For the text-containing cell, return its midpoint in (X, Y) coordinate format. 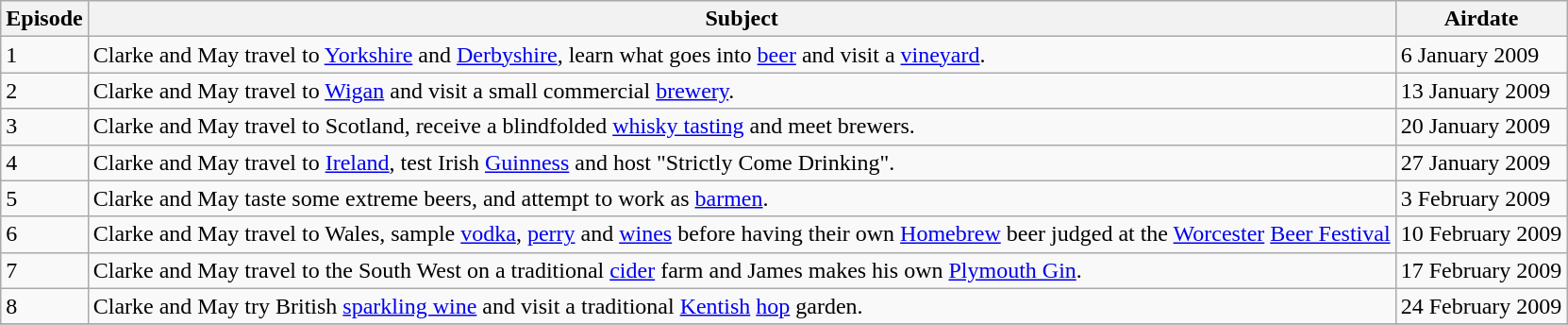
Clarke and May travel to Wales, sample vodka, perry and wines before having their own Homebrew beer judged at the Worcester Beer Festival (742, 234)
Clarke and May travel to Wigan and visit a small commercial brewery. (742, 91)
13 January 2009 (1481, 91)
Clarke and May taste some extreme beers, and attempt to work as barmen. (742, 198)
3 February 2009 (1481, 198)
1 (44, 55)
27 January 2009 (1481, 162)
20 January 2009 (1481, 127)
Clarke and May try British sparkling wine and visit a traditional Kentish hop garden. (742, 306)
6 (44, 234)
Episode (44, 19)
Airdate (1481, 19)
Clarke and May travel to Scotland, receive a blindfolded whisky tasting and meet brewers. (742, 127)
17 February 2009 (1481, 270)
Clarke and May travel to Yorkshire and Derbyshire, learn what goes into beer and visit a vineyard. (742, 55)
24 February 2009 (1481, 306)
4 (44, 162)
5 (44, 198)
8 (44, 306)
2 (44, 91)
6 January 2009 (1481, 55)
Clarke and May travel to Ireland, test Irish Guinness and host "Strictly Come Drinking". (742, 162)
Clarke and May travel to the South West on a traditional cider farm and James makes his own Plymouth Gin. (742, 270)
3 (44, 127)
10 February 2009 (1481, 234)
Subject (742, 19)
7 (44, 270)
